Find where the given text appears and provide that cell's center as [x, y] coordinate. 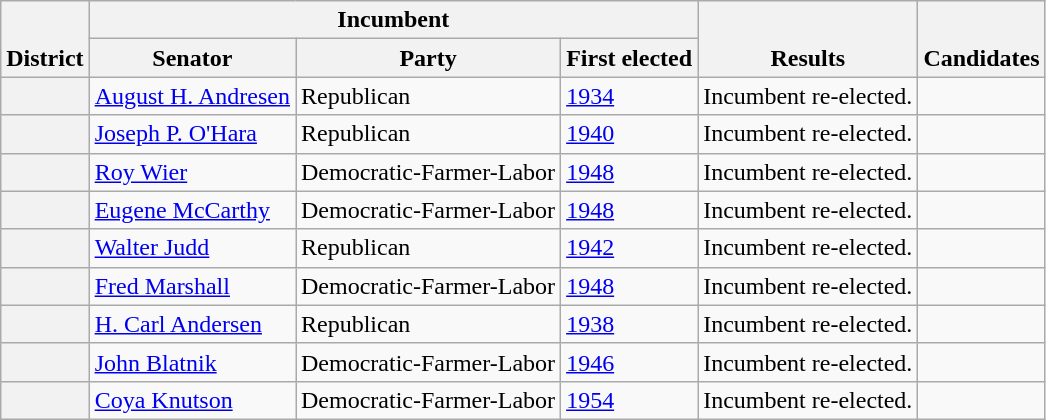
Senator [192, 58]
Party [428, 58]
1934 [630, 96]
Joseph P. O'Hara [192, 134]
1942 [630, 248]
Walter Judd [192, 248]
1938 [630, 324]
Results [808, 39]
Incumbent [394, 20]
District [45, 39]
1954 [630, 400]
Fred Marshall [192, 286]
1940 [630, 134]
Eugene McCarthy [192, 210]
John Blatnik [192, 362]
August H. Andresen [192, 96]
1946 [630, 362]
H. Carl Andersen [192, 324]
First elected [630, 58]
Roy Wier [192, 172]
Coya Knutson [192, 400]
Candidates [982, 39]
